Scan for the cell matching the given text and deliver its (x, y) coordinate at center. 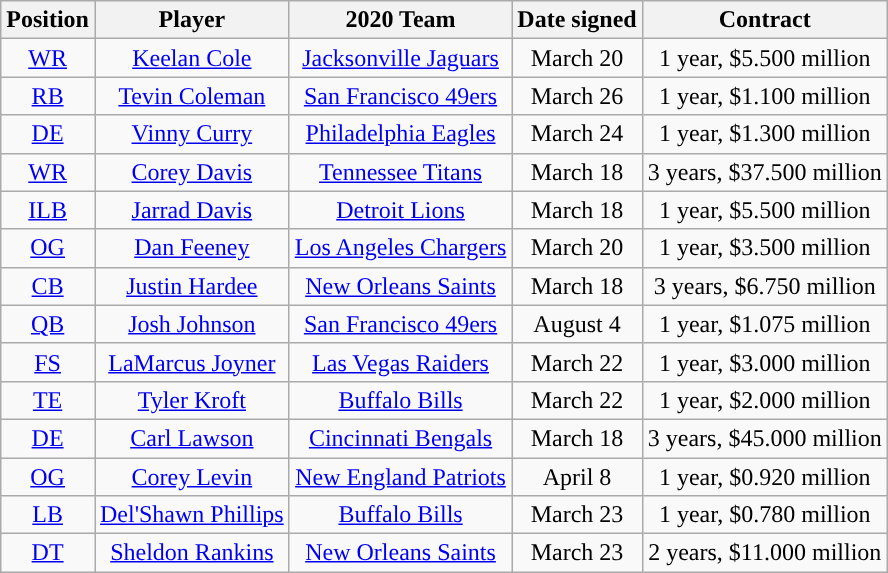
1 year, $1.075 million (764, 324)
Tevin Coleman (192, 96)
Tyler Kroft (192, 400)
1 year, $1.100 million (764, 96)
Sheldon Rankins (192, 553)
2 years, $11.000 million (764, 553)
Cincinnati Bengals (400, 438)
Las Vegas Raiders (400, 362)
1 year, $0.780 million (764, 515)
Date signed (577, 20)
Justin Hardee (192, 286)
Corey Davis (192, 172)
New England Patriots (400, 477)
1 year, $3.500 million (764, 248)
LB (48, 515)
2020 Team (400, 20)
3 years, $45.000 million (764, 438)
Josh Johnson (192, 324)
March 24 (577, 134)
FS (48, 362)
August 4 (577, 324)
DT (48, 553)
April 8 (577, 477)
3 years, $37.500 million (764, 172)
Corey Levin (192, 477)
Position (48, 20)
LaMarcus Joyner (192, 362)
CB (48, 286)
Tennessee Titans (400, 172)
Dan Feeney (192, 248)
1 year, $0.920 million (764, 477)
Jarrad Davis (192, 210)
RB (48, 96)
TE (48, 400)
Contract (764, 20)
1 year, $3.000 million (764, 362)
March 26 (577, 96)
1 year, $1.300 million (764, 134)
Jacksonville Jaguars (400, 58)
Player (192, 20)
Carl Lawson (192, 438)
Del'Shawn Phillips (192, 515)
Philadelphia Eagles (400, 134)
QB (48, 324)
Keelan Cole (192, 58)
1 year, $2.000 million (764, 400)
Los Angeles Chargers (400, 248)
3 years, $6.750 million (764, 286)
ILB (48, 210)
Vinny Curry (192, 134)
Detroit Lions (400, 210)
